Search for the cell housing the specified text and yield its (X, Y) center coordinate. 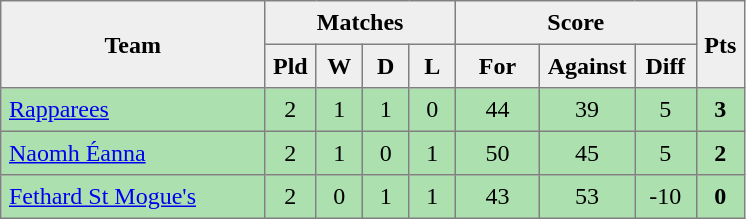
Diff (666, 66)
Pld (290, 66)
44 (497, 110)
Fethard St Mogue's (133, 197)
-10 (666, 197)
50 (497, 153)
43 (497, 197)
53 (586, 197)
Naomh Éanna (133, 153)
L (432, 66)
Matches (360, 23)
Team (133, 44)
3 (720, 110)
Against (586, 66)
45 (586, 153)
D (385, 66)
Pts (720, 44)
39 (586, 110)
For (497, 66)
Rapparees (133, 110)
W (339, 66)
Score (576, 23)
